Output the [X, Y] coordinate of the center of the cell containing the given text.  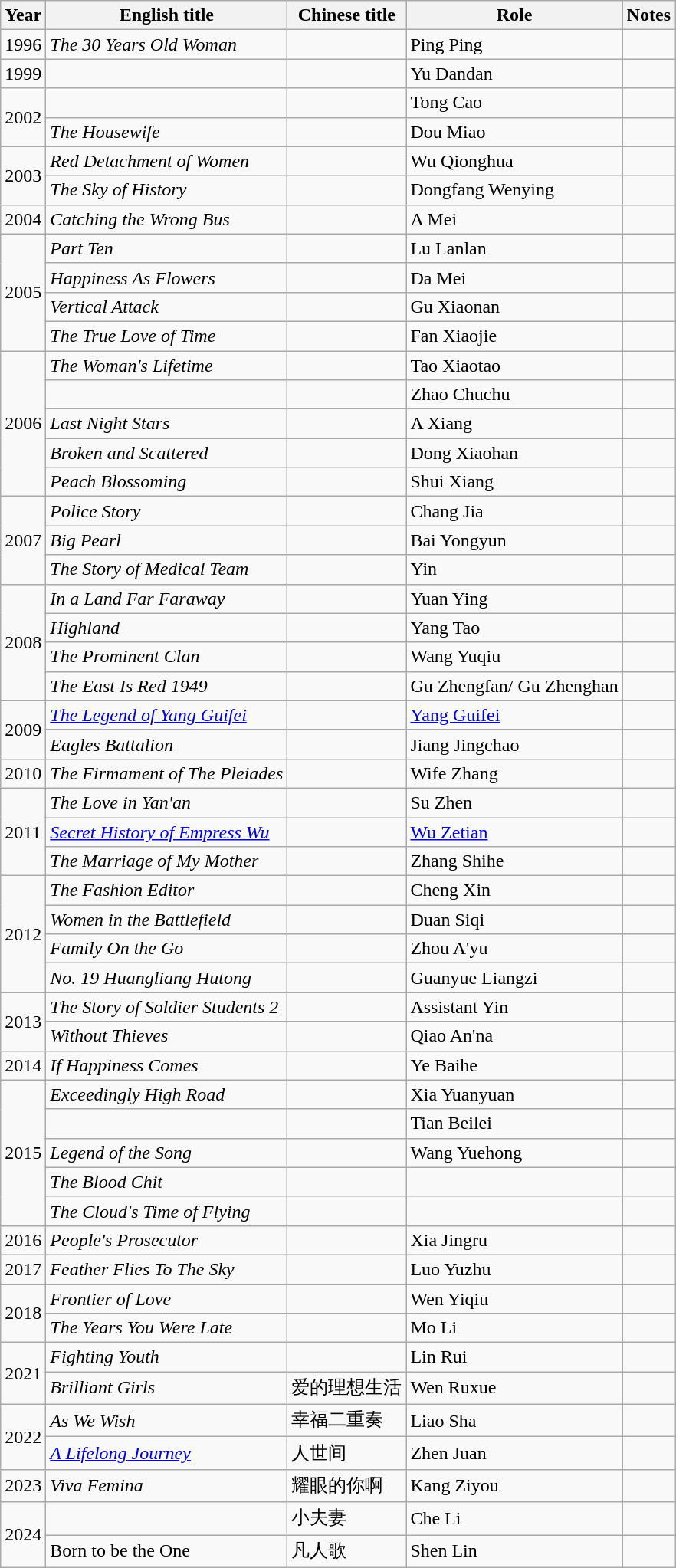
Big Pearl [167, 540]
Yin [514, 569]
Wu Qionghua [514, 161]
Dong Xiaohan [514, 453]
Wang Yuehong [514, 1153]
Fan Xiaojie [514, 336]
The Sky of History [167, 190]
People's Prosecutor [167, 1240]
The Housewife [167, 132]
The 30 Years Old Woman [167, 44]
Family On the Go [167, 949]
Born to be the One [167, 1551]
2011 [23, 832]
Chinese title [346, 15]
Year [23, 15]
Yang Guifei [514, 715]
Wife Zhang [514, 773]
The East Is Red 1949 [167, 686]
2006 [23, 424]
小夫妻 [346, 1519]
Lin Rui [514, 1357]
人世间 [346, 1453]
Yuan Ying [514, 599]
Shui Xiang [514, 482]
2018 [23, 1314]
Zhou A'yu [514, 949]
The Story of Soldier Students 2 [167, 1007]
Happiness As Flowers [167, 277]
Catching the Wrong Bus [167, 219]
Wu Zetian [514, 832]
Gu Xiaonan [514, 307]
Jiang Jingchao [514, 744]
The Years You Were Late [167, 1328]
Che Li [514, 1519]
As We Wish [167, 1421]
2004 [23, 219]
2008 [23, 642]
Dou Miao [514, 132]
The Cloud's Time of Flying [167, 1211]
2024 [23, 1534]
2016 [23, 1240]
Wen Yiqiu [514, 1299]
Fighting Youth [167, 1357]
Viva Femina [167, 1485]
Luo Yuzhu [514, 1269]
Last Night Stars [167, 424]
The Story of Medical Team [167, 569]
Yang Tao [514, 628]
爱的理想生活 [346, 1389]
Without Thieves [167, 1036]
Highland [167, 628]
幸福二重奏 [346, 1421]
2014 [23, 1065]
Lu Lanlan [514, 248]
No. 19 Huangliang Hutong [167, 978]
Notes [648, 15]
If Happiness Comes [167, 1065]
A Xiang [514, 424]
Zhao Chuchu [514, 395]
Cheng Xin [514, 891]
2013 [23, 1022]
Da Mei [514, 277]
Peach Blossoming [167, 482]
Guanyue Liangzi [514, 978]
Xia Jingru [514, 1240]
The Prominent Clan [167, 657]
2003 [23, 175]
Red Detachment of Women [167, 161]
The Blood Chit [167, 1182]
Eagles Battalion [167, 744]
A Lifelong Journey [167, 1453]
Broken and Scattered [167, 453]
Zhen Juan [514, 1453]
Legend of the Song [167, 1153]
凡人歌 [346, 1551]
The Firmament of The Pleiades [167, 773]
The True Love of Time [167, 336]
Ping Ping [514, 44]
Yu Dandan [514, 74]
Tian Beilei [514, 1124]
2009 [23, 730]
Brilliant Girls [167, 1389]
2007 [23, 540]
Dongfang Wenying [514, 190]
Shen Lin [514, 1551]
The Woman's Lifetime [167, 366]
Gu Zhengfan/ Gu Zhenghan [514, 686]
2015 [23, 1153]
Exceedingly High Road [167, 1094]
1996 [23, 44]
2005 [23, 292]
2023 [23, 1485]
Bai Yongyun [514, 540]
Wang Yuqiu [514, 657]
Assistant Yin [514, 1007]
Mo Li [514, 1328]
2012 [23, 934]
The Legend of Yang Guifei [167, 715]
Part Ten [167, 248]
English title [167, 15]
Tao Xiaotao [514, 366]
Role [514, 15]
Ye Baihe [514, 1065]
耀眼的你啊 [346, 1485]
The Marriage of My Mother [167, 861]
Police Story [167, 511]
2017 [23, 1269]
The Fashion Editor [167, 891]
1999 [23, 74]
The Love in Yan'an [167, 802]
Duan Siqi [514, 920]
Chang Jia [514, 511]
Zhang Shihe [514, 861]
In a Land Far Faraway [167, 599]
Vertical Attack [167, 307]
2010 [23, 773]
Xia Yuanyuan [514, 1094]
Tong Cao [514, 103]
Su Zhen [514, 802]
2022 [23, 1436]
Liao Sha [514, 1421]
Secret History of Empress Wu [167, 832]
2002 [23, 117]
Women in the Battlefield [167, 920]
Feather Flies To The Sky [167, 1269]
Qiao An'na [514, 1036]
2021 [23, 1373]
Wen Ruxue [514, 1389]
A Mei [514, 219]
Frontier of Love [167, 1299]
Kang Ziyou [514, 1485]
